Pinpoint the cell where the given text exists, returning its (X, Y) midpoint coordinate. 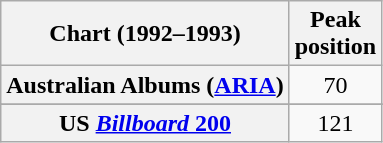
121 (335, 123)
70 (335, 85)
Australian Albums (ARIA) (145, 85)
Peakposition (335, 34)
Chart (1992–1993) (145, 34)
US Billboard 200 (145, 123)
